Scan for the cell matching the given text and deliver its (X, Y) coordinate at center. 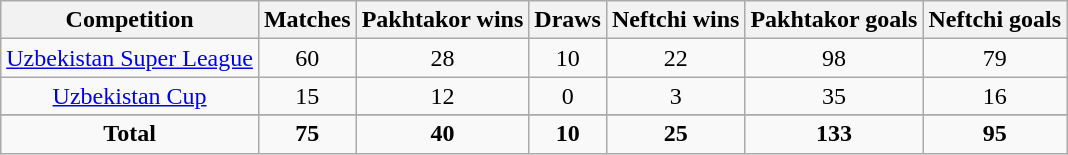
Uzbekistan Super League (130, 58)
25 (675, 134)
Neftchi wins (675, 20)
Uzbekistan Cup (130, 96)
28 (442, 58)
0 (568, 96)
79 (995, 58)
98 (834, 58)
12 (442, 96)
75 (307, 134)
60 (307, 58)
95 (995, 134)
16 (995, 96)
Pakhtakor wins (442, 20)
22 (675, 58)
133 (834, 134)
Draws (568, 20)
Neftchi goals (995, 20)
40 (442, 134)
Total (130, 134)
Pakhtakor goals (834, 20)
Competition (130, 20)
Matches (307, 20)
15 (307, 96)
35 (834, 96)
3 (675, 96)
